Extract the [X, Y] coordinate from the center of the cell holding the provided text.  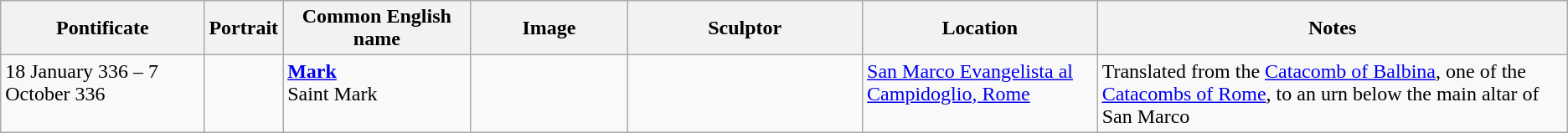
Translated from the Catacomb of Balbina, one of the Catacombs of Rome, to an urn below the main altar of San Marco [1332, 94]
Image [549, 28]
Location [980, 28]
Sculptor [745, 28]
Common English name [377, 28]
Portrait [244, 28]
San Marco Evangelista al Campidoglio, Rome [980, 94]
Notes [1332, 28]
Pontificate [102, 28]
MarkSaint Mark [377, 94]
18 January 336 – 7 October 336 [102, 94]
